Output the (X, Y) coordinate of the center of the cell containing the given text.  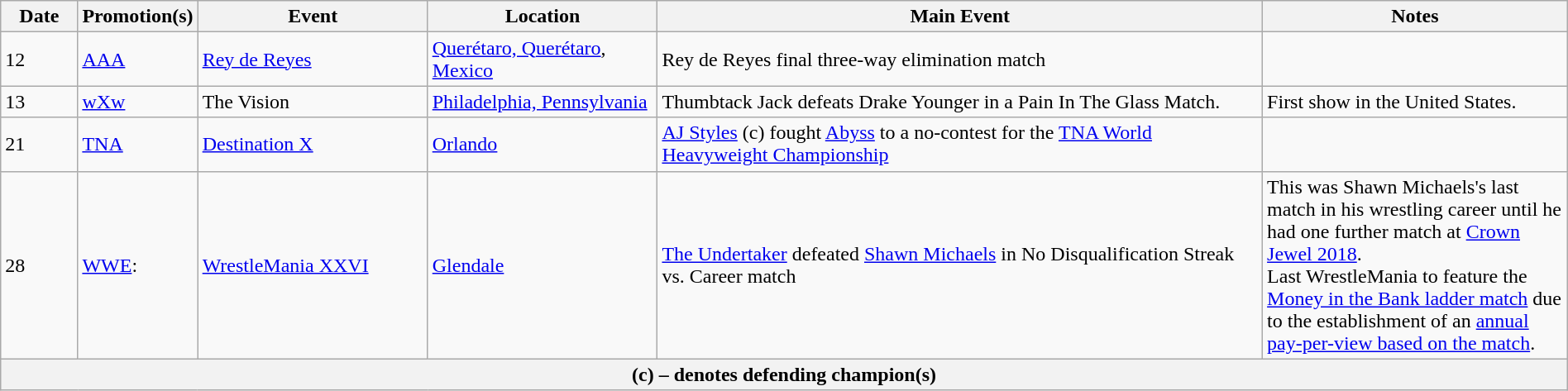
13 (40, 102)
The Undertaker defeated Shawn Michaels in No Disqualification Streak vs. Career match (960, 265)
Philadelphia, Pennsylvania (543, 102)
Event (313, 17)
(c) – denotes defending champion(s) (784, 374)
Glendale (543, 265)
The Vision (313, 102)
28 (40, 265)
WWE: (137, 265)
First show in the United States. (1416, 102)
21 (40, 144)
Querétaro, Querétaro, Mexico (543, 60)
Orlando (543, 144)
Thumbtack Jack defeats Drake Younger in a Pain In The Glass Match. (960, 102)
TNA (137, 144)
Rey de Reyes final three-way elimination match (960, 60)
12 (40, 60)
Date (40, 17)
Destination X (313, 144)
Main Event (960, 17)
Rey de Reyes (313, 60)
Location (543, 17)
wXw (137, 102)
AAA (137, 60)
Promotion(s) (137, 17)
WrestleMania XXVI (313, 265)
Notes (1416, 17)
AJ Styles (c) fought Abyss to a no-contest for the TNA World Heavyweight Championship (960, 144)
